Pinpoint the cell where the given text exists, returning its [x, y] midpoint coordinate. 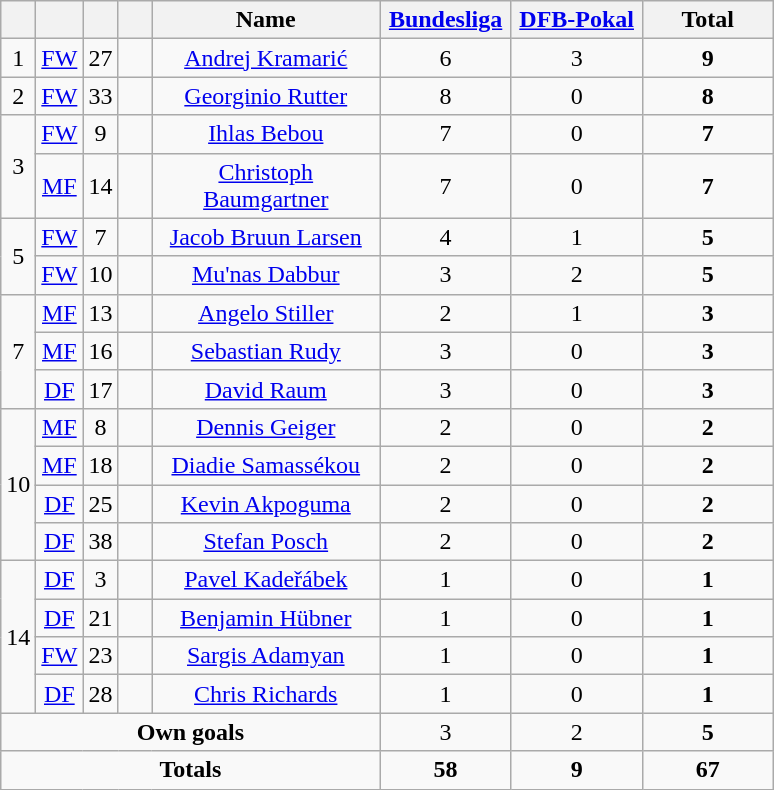
Kevin Akpoguma [266, 503]
Total [708, 20]
4 [446, 237]
Sargis Adamyan [266, 656]
Christoph Baumgartner [266, 186]
25 [100, 503]
David Raum [266, 389]
Chris Richards [266, 694]
Stefan Posch [266, 542]
Andrej Kramarić [266, 58]
Georginio Rutter [266, 96]
Angelo Stiller [266, 313]
Own goals [190, 732]
Pavel Kadeřábek [266, 580]
13 [100, 313]
Dennis Geiger [266, 427]
16 [100, 351]
DFB-Pokal [576, 20]
21 [100, 618]
Jacob Bruun Larsen [266, 237]
Diadie Samassékou [266, 465]
18 [100, 465]
17 [100, 389]
Sebastian Rudy [266, 351]
Ihlas Bebou [266, 134]
33 [100, 96]
23 [100, 656]
Bundesliga [446, 20]
27 [100, 58]
Mu'nas Dabbur [266, 275]
Totals [190, 770]
Benjamin Hübner [266, 618]
67 [708, 770]
Name [266, 20]
28 [100, 694]
58 [446, 770]
38 [100, 542]
6 [446, 58]
